Provide the [X, Y] coordinate of the cell's center where the given text is located.  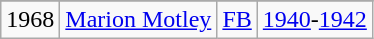
1940-1942 [314, 20]
Marion Motley [138, 20]
1968 [30, 20]
FB [237, 20]
